Identify which cell holds the provided text, then report its (X, Y) central coordinate. 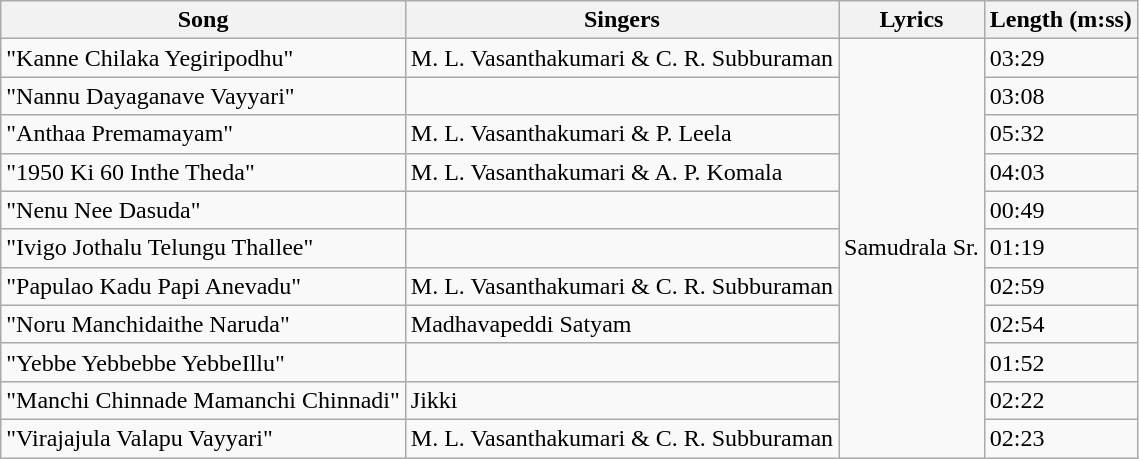
"Anthaa Premamayam" (204, 134)
"Nannu Dayaganave Vayyari" (204, 96)
03:29 (1060, 58)
"Manchi Chinnade Mamanchi Chinnadi" (204, 400)
"Ivigo Jothalu Telungu Thallee" (204, 248)
M. L. Vasanthakumari & P. Leela (622, 134)
"Papulao Kadu Papi Anevadu" (204, 286)
"Nenu Nee Dasuda" (204, 210)
00:49 (1060, 210)
02:23 (1060, 438)
Song (204, 20)
"1950 Ki 60 Inthe Theda" (204, 172)
Length (m:ss) (1060, 20)
"Yebbe Yebbebbe YebbeIllu" (204, 362)
02:22 (1060, 400)
02:54 (1060, 324)
01:19 (1060, 248)
M. L. Vasanthakumari & A. P. Komala (622, 172)
"Noru Manchidaithe Naruda" (204, 324)
Jikki (622, 400)
03:08 (1060, 96)
"Virajajula Valapu Vayyari" (204, 438)
Samudrala Sr. (912, 248)
05:32 (1060, 134)
01:52 (1060, 362)
Singers (622, 20)
"Kanne Chilaka Yegiripodhu" (204, 58)
Lyrics (912, 20)
02:59 (1060, 286)
04:03 (1060, 172)
Madhavapeddi Satyam (622, 324)
